For the text-containing cell, return its midpoint in (X, Y) coordinate format. 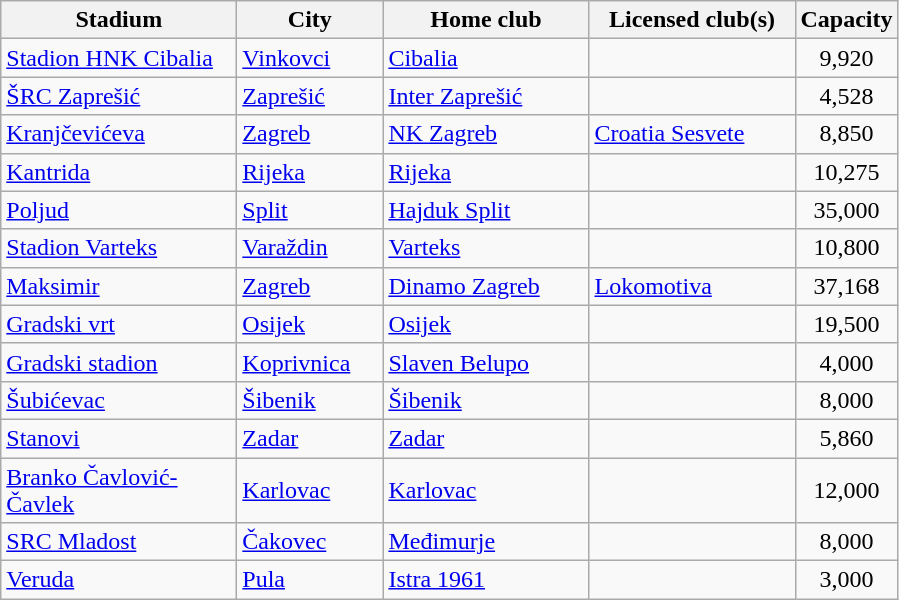
ŠRC Zaprešić (119, 96)
3,000 (846, 580)
Split (310, 210)
Capacity (846, 20)
10,275 (846, 172)
Varaždin (310, 248)
Gradski stadion (119, 362)
Istra 1961 (486, 580)
19,500 (846, 324)
SRC Mladost (119, 542)
Kantrida (119, 172)
Lokomotiva (692, 286)
Croatia Sesvete (692, 134)
Dinamo Zagreb (486, 286)
Koprivnica (310, 362)
Inter Zaprešić (486, 96)
Poljud (119, 210)
Veruda (119, 580)
Pula (310, 580)
8,850 (846, 134)
Vinkovci (310, 58)
5,860 (846, 438)
Kranjčevićeva (119, 134)
Home club (486, 20)
Stanovi (119, 438)
Slaven Belupo (486, 362)
Međimurje (486, 542)
10,800 (846, 248)
Stadion Varteks (119, 248)
Hajduk Split (486, 210)
Stadion HNK Cibalia (119, 58)
4,000 (846, 362)
Maksimir (119, 286)
Licensed club(s) (692, 20)
4,528 (846, 96)
NK Zagreb (486, 134)
Varteks (486, 248)
Zaprešić (310, 96)
City (310, 20)
Čakovec (310, 542)
9,920 (846, 58)
37,168 (846, 286)
Šubićevac (119, 400)
Cibalia (486, 58)
35,000 (846, 210)
12,000 (846, 490)
Gradski vrt (119, 324)
Branko Čavlović-Čavlek (119, 490)
Stadium (119, 20)
